Return the (X, Y) coordinate for the center point of the cell that contains the specified text.  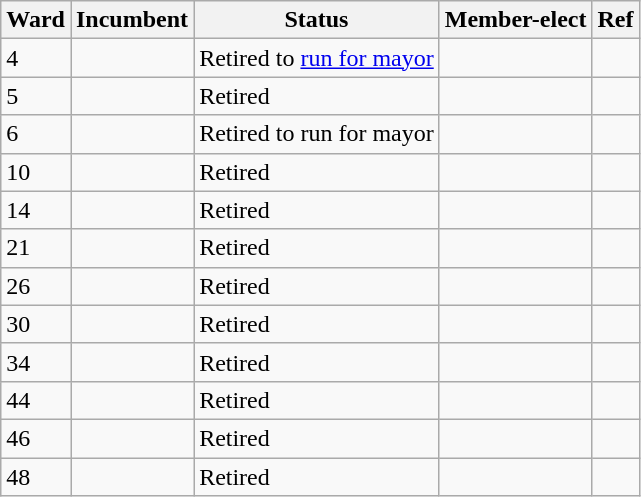
10 (36, 172)
21 (36, 248)
Ward (36, 20)
Status (317, 20)
48 (36, 477)
Ref (616, 20)
26 (36, 286)
5 (36, 96)
44 (36, 400)
46 (36, 438)
6 (36, 134)
30 (36, 324)
Member-elect (516, 20)
Incumbent (132, 20)
4 (36, 58)
34 (36, 362)
14 (36, 210)
